For the text-containing cell, return its midpoint in (X, Y) coordinate format. 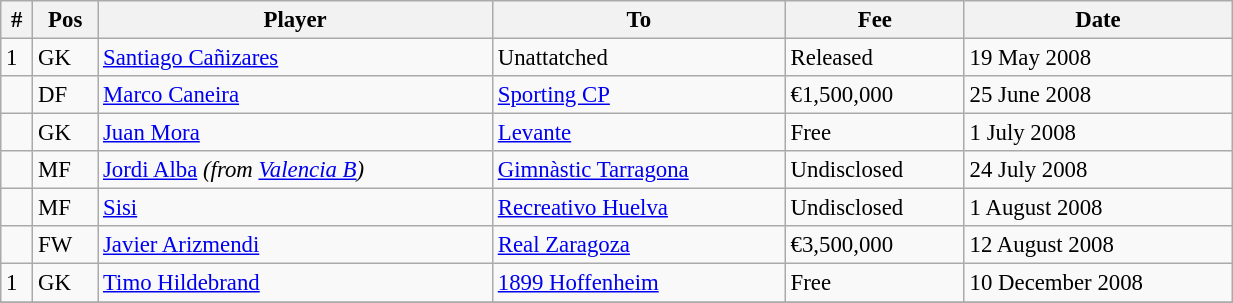
12 August 2008 (1098, 245)
25 June 2008 (1098, 95)
To (638, 20)
Fee (874, 20)
Timo Hildebrand (296, 283)
Santiago Cañizares (296, 58)
Date (1098, 20)
Real Zaragoza (638, 245)
Unattatched (638, 58)
Released (874, 58)
# (17, 20)
Jordi Alba (from Valencia B) (296, 170)
1 August 2008 (1098, 208)
€3,500,000 (874, 245)
Marco Caneira (296, 95)
Juan Mora (296, 133)
€1,500,000 (874, 95)
1 July 2008 (1098, 133)
10 December 2008 (1098, 283)
19 May 2008 (1098, 58)
Pos (66, 20)
Recreativo Huelva (638, 208)
Javier Arizmendi (296, 245)
Sisi (296, 208)
1899 Hoffenheim (638, 283)
Levante (638, 133)
DF (66, 95)
24 July 2008 (1098, 170)
Player (296, 20)
FW (66, 245)
Sporting CP (638, 95)
Gimnàstic Tarragona (638, 170)
